Extract the [X, Y] coordinate from the center of the cell holding the provided text.  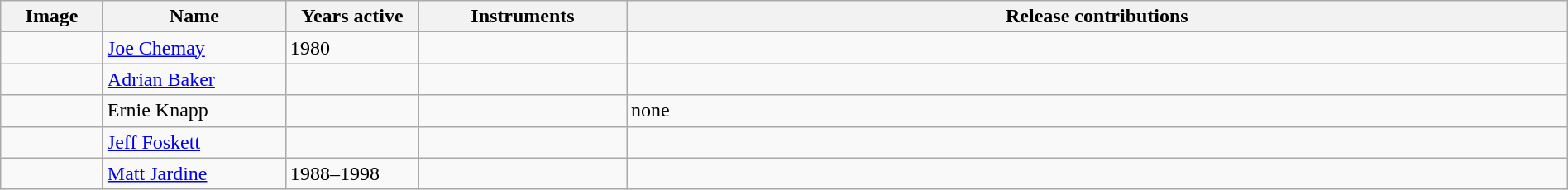
none [1097, 111]
Years active [352, 17]
Joe Chemay [194, 48]
Name [194, 17]
Jeff Foskett [194, 142]
Matt Jardine [194, 173]
Adrian Baker [194, 79]
Image [52, 17]
1980 [352, 48]
Instruments [523, 17]
Ernie Knapp [194, 111]
Release contributions [1097, 17]
1988–1998 [352, 173]
